Output the [x, y] coordinate of the center of the cell containing the given text.  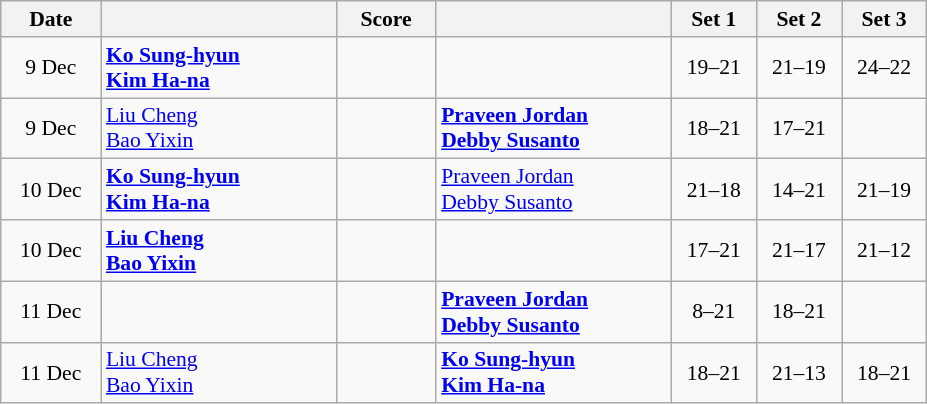
Score [386, 19]
Date [51, 19]
14–21 [798, 190]
21–17 [798, 250]
19–21 [714, 68]
Set 2 [798, 19]
Set 3 [884, 19]
21–12 [884, 250]
21–13 [798, 372]
21–18 [714, 190]
Set 1 [714, 19]
24–22 [884, 68]
8–21 [714, 312]
